Capture the cell that displays the provided text and extract its [X, Y] central coordinate. 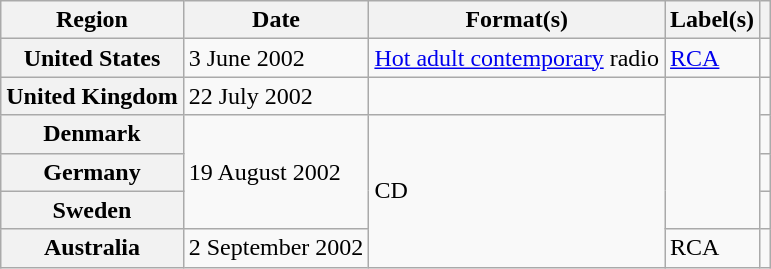
2 September 2002 [276, 248]
Date [276, 20]
Hot adult contemporary radio [517, 58]
Germany [92, 172]
Format(s) [517, 20]
3 June 2002 [276, 58]
Denmark [92, 134]
United States [92, 58]
22 July 2002 [276, 96]
United Kingdom [92, 96]
Australia [92, 248]
CD [517, 191]
Label(s) [712, 20]
Region [92, 20]
Sweden [92, 210]
19 August 2002 [276, 172]
